Identify which cell holds the provided text, then report its [x, y] central coordinate. 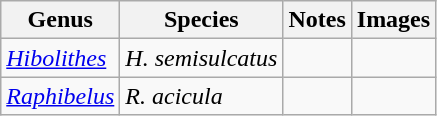
R. acicula [202, 96]
H. semisulcatus [202, 58]
Species [202, 20]
Raphibelus [60, 96]
Notes [317, 20]
Images [393, 20]
Hibolithes [60, 58]
Genus [60, 20]
